Output the [X, Y] coordinate of the center of the cell containing the given text.  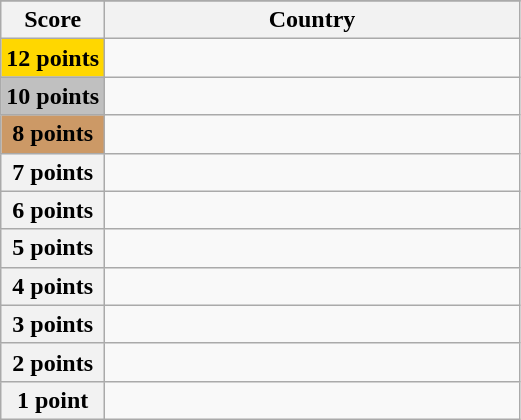
Country [312, 20]
7 points [53, 172]
Score [53, 20]
1 point [53, 400]
4 points [53, 286]
10 points [53, 96]
12 points [53, 58]
6 points [53, 210]
3 points [53, 324]
2 points [53, 362]
5 points [53, 248]
8 points [53, 134]
